Extract the (x, y) coordinate from the center of the cell holding the provided text.  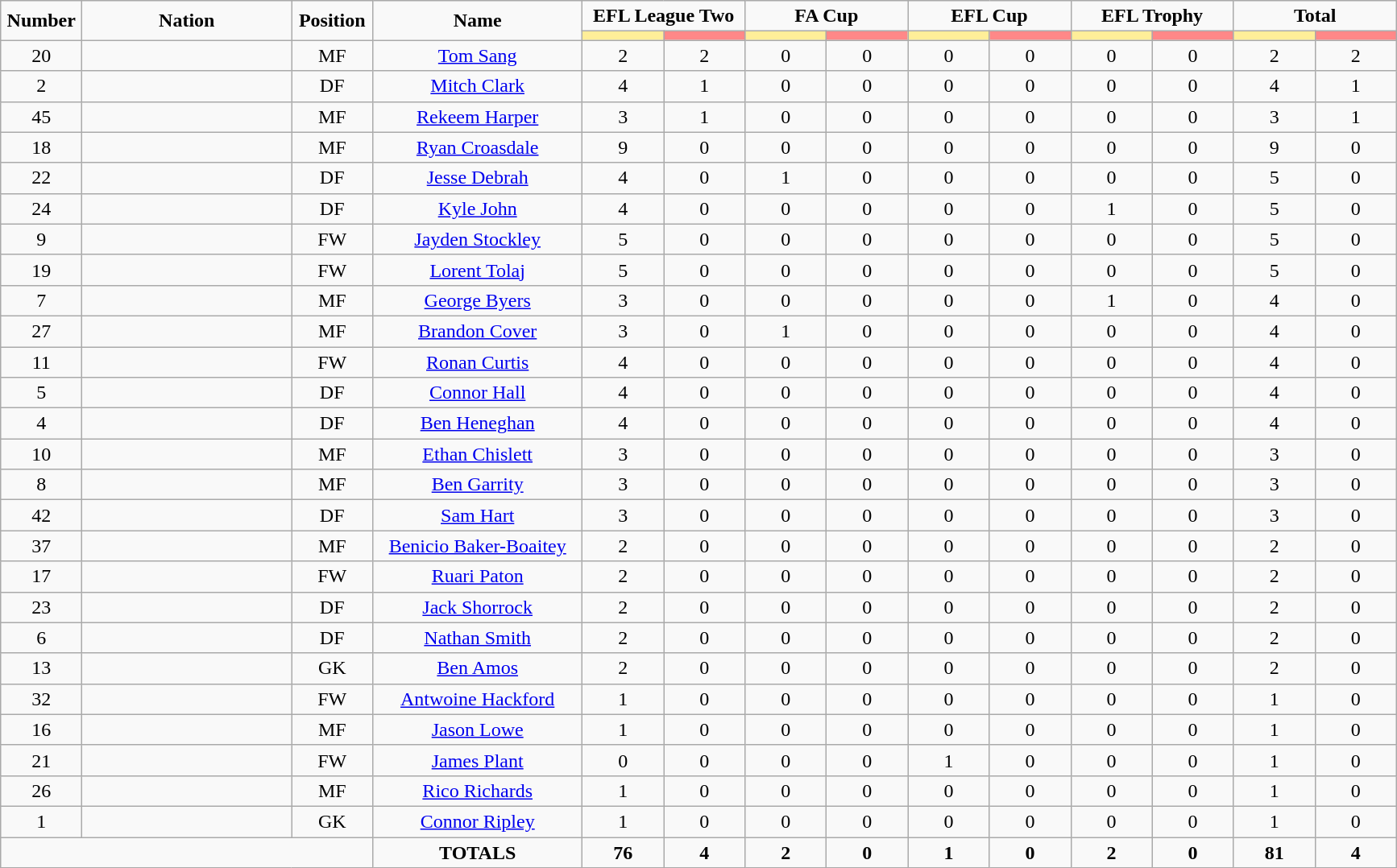
Ryan Croasdale (478, 147)
26 (42, 791)
81 (1275, 853)
Connor Hall (478, 393)
18 (42, 147)
7 (42, 300)
76 (624, 853)
22 (42, 178)
42 (42, 515)
EFL League Two (664, 16)
Nathan Smith (478, 638)
45 (42, 117)
20 (42, 56)
EFL Trophy (1152, 16)
8 (42, 485)
Ben Amos (478, 668)
19 (42, 270)
32 (42, 699)
FA Cup (827, 16)
Ronan Curtis (478, 362)
Ethan Chislett (478, 454)
Rekeem Harper (478, 117)
Kyle John (478, 209)
23 (42, 607)
Nation (187, 21)
Connor Ripley (478, 821)
11 (42, 362)
Name (478, 21)
Benicio Baker-Boaitey (478, 546)
Rico Richards (478, 791)
TOTALS (478, 853)
24 (42, 209)
Jesse Debrah (478, 178)
Tom Sang (478, 56)
6 (42, 638)
Antwoine Hackford (478, 699)
Ben Garrity (478, 485)
Ben Heneghan (478, 424)
Total (1315, 16)
17 (42, 577)
27 (42, 331)
Jack Shorrock (478, 607)
Sam Hart (478, 515)
Brandon Cover (478, 331)
21 (42, 760)
10 (42, 454)
Jayden Stockley (478, 239)
Ruari Paton (478, 577)
16 (42, 730)
James Plant (478, 760)
13 (42, 668)
Number (42, 21)
Jason Lowe (478, 730)
Position (332, 21)
Lorent Tolaj (478, 270)
George Byers (478, 300)
Mitch Clark (478, 86)
37 (42, 546)
EFL Cup (989, 16)
